Determine the (x, y) coordinate at the center of the cell enclosing the given text.  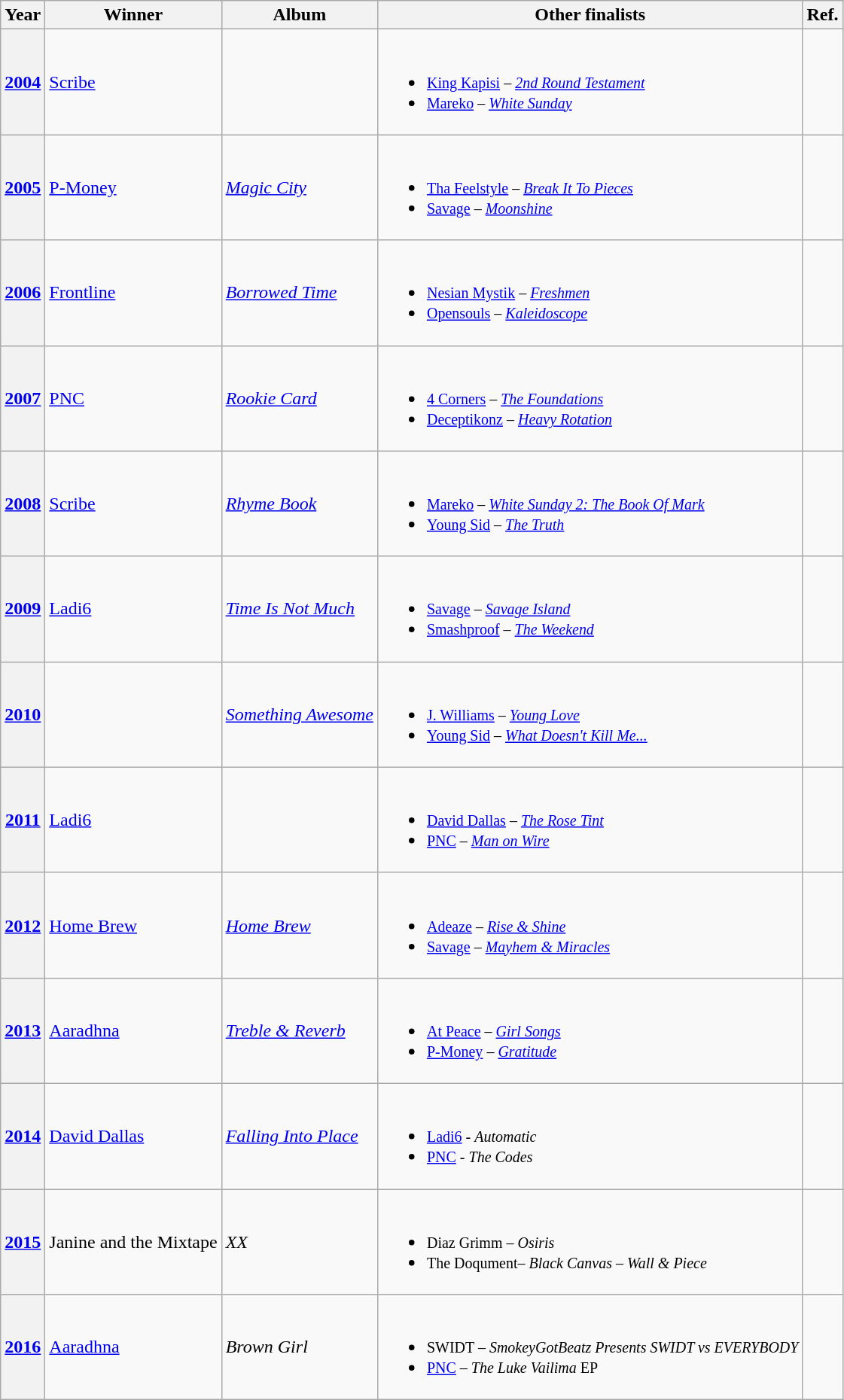
Ref. (822, 15)
2012 (23, 925)
2010 (23, 714)
Treble & Reverb (300, 1030)
XX (300, 1242)
Rhyme Book (300, 504)
Brown Girl (300, 1347)
Diaz Grimm – OsirisThe Doqument– Black Canvas – Wall & Piece (590, 1242)
Nesian Mystik – FreshmenOpensouls – Kaleidoscope (590, 293)
Winner (133, 15)
Mareko – White Sunday 2: The Book Of MarkYoung Sid – The Truth (590, 504)
Rookie Card (300, 398)
Tha Feelstyle – Break It To PiecesSavage – Moonshine (590, 187)
Other finalists (590, 15)
2008 (23, 504)
2011 (23, 820)
Magic City (300, 187)
2013 (23, 1030)
At Peace – Girl SongsP-Money – Gratitude (590, 1030)
King Kapisi – 2nd Round TestamentMareko – White Sunday (590, 82)
Frontline (133, 293)
SWIDT – SmokeyGotBeatz Presents SWIDT vs EVERYBODYPNC – The Luke Vailima EP (590, 1347)
Savage – Savage IslandSmashproof – The Weekend (590, 609)
2005 (23, 187)
4 Corners – The FoundationsDeceptikonz – Heavy Rotation (590, 398)
Adeaze – Rise & ShineSavage – Mayhem & Miracles (590, 925)
2009 (23, 609)
2007 (23, 398)
2015 (23, 1242)
Falling Into Place (300, 1136)
2004 (23, 82)
David Dallas – The Rose TintPNC – Man on Wire (590, 820)
P-Money (133, 187)
2006 (23, 293)
Time Is Not Much (300, 609)
J. Williams – Young LoveYoung Sid – What Doesn't Kill Me... (590, 714)
Something Awesome (300, 714)
2016 (23, 1347)
Janine and the Mixtape (133, 1242)
Year (23, 15)
Borrowed Time (300, 293)
David Dallas (133, 1136)
Album (300, 15)
PNC (133, 398)
2014 (23, 1136)
Ladi6 - AutomaticPNC - The Codes (590, 1136)
